Determine the [X, Y] coordinate at the center of the cell enclosing the given text.  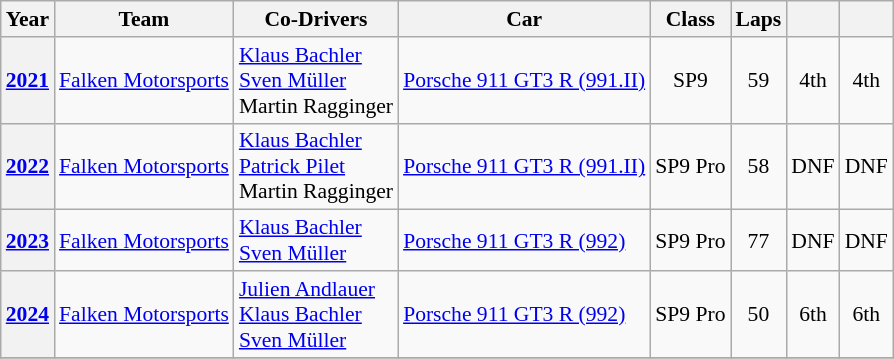
59 [759, 80]
Klaus Bachler Patrick Pilet Martin Ragginger [316, 166]
77 [759, 240]
Co-Drivers [316, 19]
2022 [28, 166]
2023 [28, 240]
Klaus Bachler Sven Müller [316, 240]
2021 [28, 80]
Julien Andlauer Klaus Bachler Sven Müller [316, 314]
Car [524, 19]
Klaus Bachler Sven Müller Martin Ragginger [316, 80]
50 [759, 314]
Year [28, 19]
Laps [759, 19]
58 [759, 166]
SP9 [690, 80]
Team [144, 19]
2024 [28, 314]
Class [690, 19]
